Detect which cell encompasses the target text, then output its (X, Y) center coordinate. 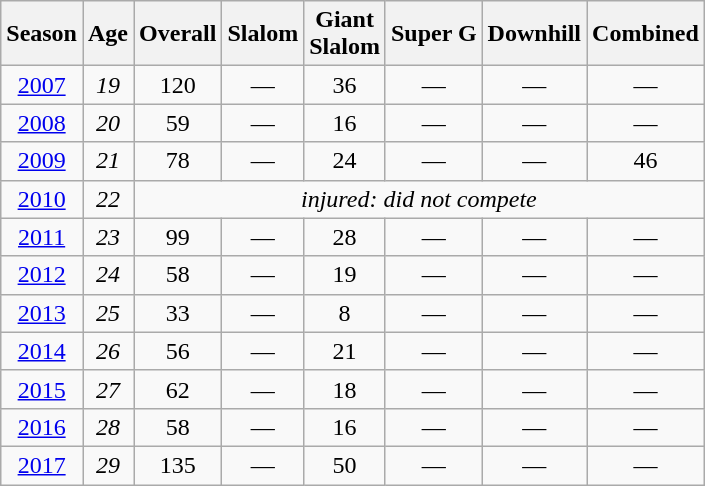
Slalom (263, 34)
2013 (42, 313)
50 (345, 465)
Super G (434, 34)
26 (108, 351)
56 (178, 351)
2010 (42, 199)
8 (345, 313)
Overall (178, 34)
33 (178, 313)
Downhill (534, 34)
27 (108, 389)
2008 (42, 123)
18 (345, 389)
2009 (42, 161)
59 (178, 123)
Combined (646, 34)
2015 (42, 389)
injured: did not compete (420, 199)
2007 (42, 85)
46 (646, 161)
29 (108, 465)
2016 (42, 427)
2011 (42, 237)
2012 (42, 275)
78 (178, 161)
2017 (42, 465)
120 (178, 85)
36 (345, 85)
22 (108, 199)
GiantSlalom (345, 34)
62 (178, 389)
25 (108, 313)
Age (108, 34)
23 (108, 237)
Season (42, 34)
2014 (42, 351)
20 (108, 123)
99 (178, 237)
135 (178, 465)
